Provide the (X, Y) coordinate of the cell's center where the given text is located.  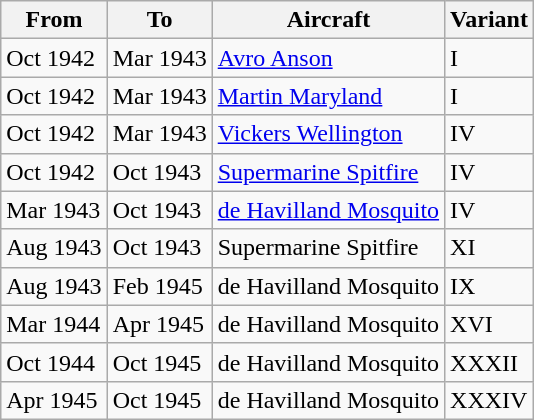
From (54, 20)
Aircraft (328, 20)
IX (490, 286)
Feb 1945 (160, 286)
To (160, 20)
XI (490, 248)
Variant (490, 20)
Vickers Wellington (328, 134)
Avro Anson (328, 58)
XXXII (490, 362)
Mar 1944 (54, 324)
XXXIV (490, 400)
Martin Maryland (328, 96)
Oct 1944 (54, 362)
XVI (490, 324)
